For the text-containing cell, return its midpoint in (x, y) coordinate format. 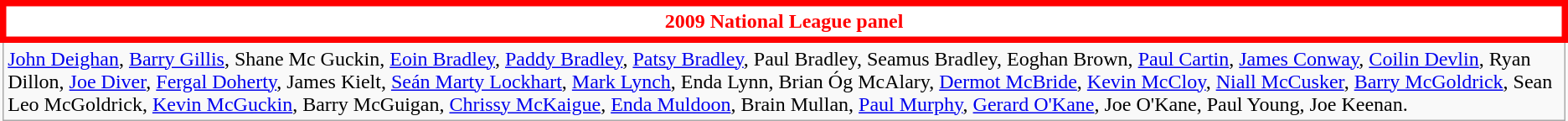
2009 National League panel (784, 22)
